Find where the given text appears and provide that cell's center as [x, y] coordinate. 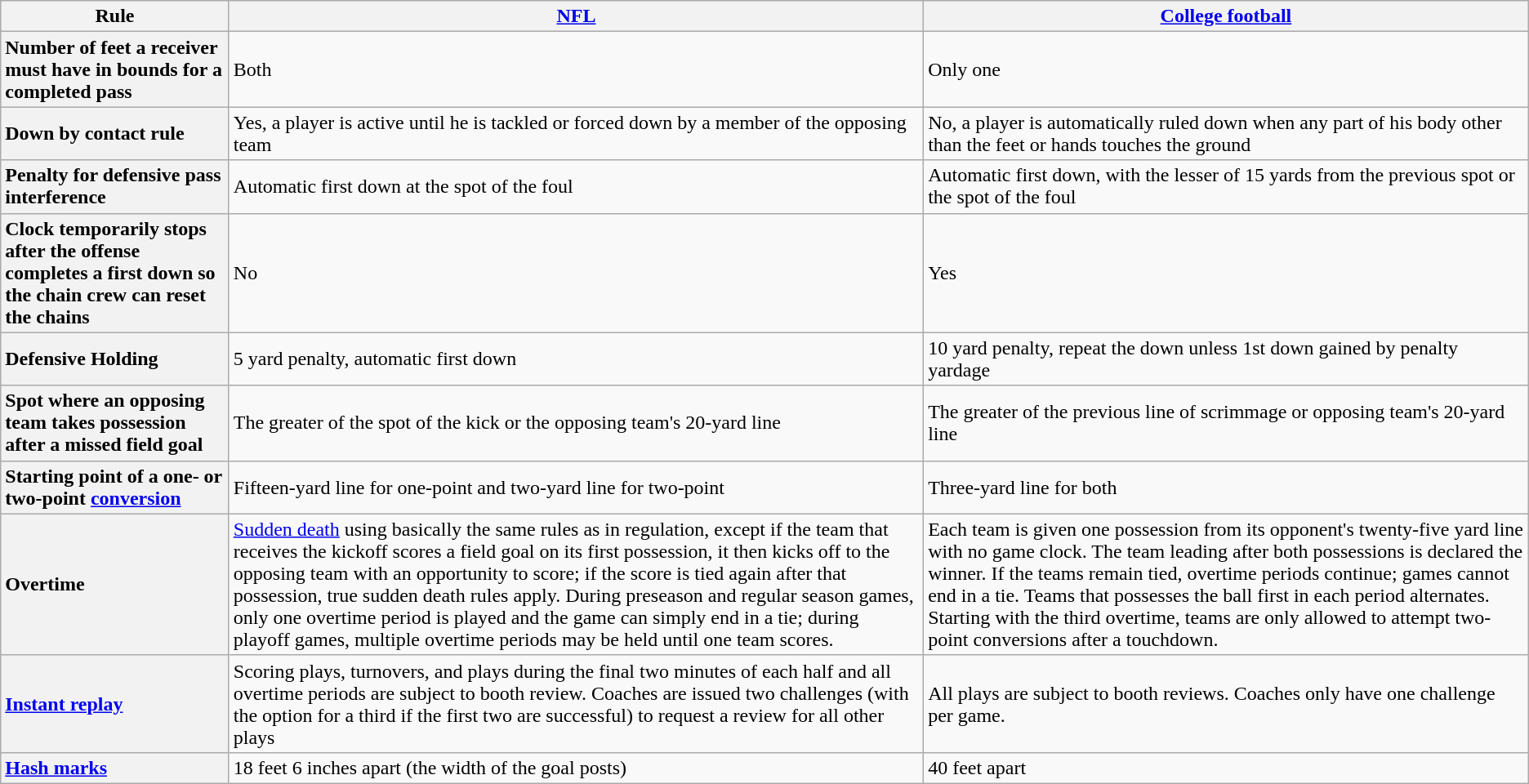
Starting point of a one- or two-point conversion [115, 487]
Overtime [115, 585]
Three-yard line for both [1227, 487]
All plays are subject to booth reviews. Coaches only have one challenge per game. [1227, 704]
Clock temporarily stops after the offense completes a first down so the chain crew can reset the chains [115, 273]
Yes, a player is active until he is tackled or forced down by a member of the opposing team [576, 134]
10 yard penalty, repeat the down unless 1st down gained by penalty yardage [1227, 359]
No [576, 273]
College football [1227, 16]
40 feet apart [1227, 768]
Hash marks [115, 768]
Automatic first down at the spot of the foul [576, 186]
Yes [1227, 273]
Defensive Holding [115, 359]
18 feet 6 inches apart (the width of the goal posts) [576, 768]
Penalty for defensive pass interference [115, 186]
NFL [576, 16]
Both [576, 69]
Number of feet a receiver must have in bounds for a completed pass [115, 69]
Down by contact rule [115, 134]
Instant replay [115, 704]
Automatic first down, with the lesser of 15 yards from the previous spot or the spot of the foul [1227, 186]
Spot where an opposing team takes possession after a missed field goal [115, 423]
The greater of the previous line of scrimmage or opposing team's 20-yard line [1227, 423]
Only one [1227, 69]
The greater of the spot of the kick or the opposing team's 20-yard line [576, 423]
5 yard penalty, automatic first down [576, 359]
Fifteen-yard line for one-point and two-yard line for two-point [576, 487]
No, a player is automatically ruled down when any part of his body other than the feet or hands touches the ground [1227, 134]
Rule [115, 16]
